Provide the [x, y] coordinate of the cell's center where the given text is located.  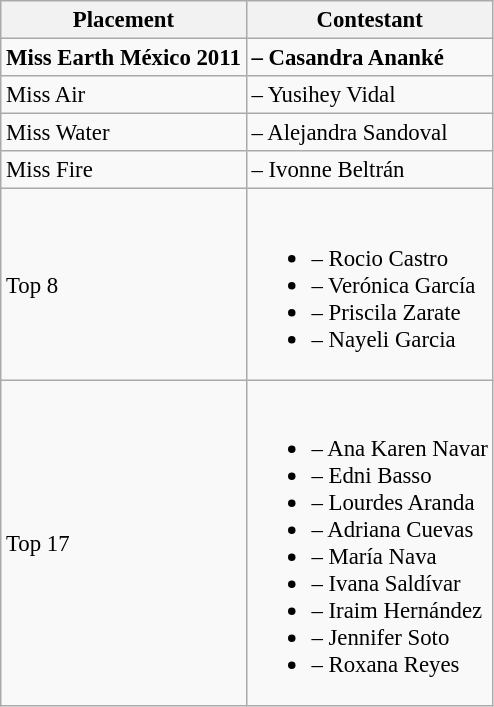
– Ana Karen Navar – Edni Basso – Lourdes Aranda – Adriana Cuevas – María Nava – Ivana Saldívar – Iraim Hernández – Jennifer Soto – Roxana Reyes [370, 543]
– Casandra Ananké [370, 58]
Miss Water [124, 133]
– Ivonne Beltrán [370, 170]
Top 17 [124, 543]
Top 8 [124, 284]
Placement [124, 20]
Miss Fire [124, 170]
– Rocio Castro – Verónica García – Priscila Zarate – Nayeli Garcia [370, 284]
Contestant [370, 20]
– Alejandra Sandoval [370, 133]
Miss Earth México 2011 [124, 58]
Miss Air [124, 95]
– Yusihey Vidal [370, 95]
